Search for the cell housing the specified text and yield its [X, Y] center coordinate. 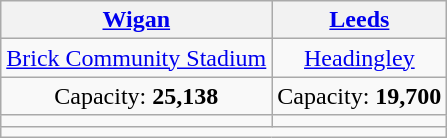
Headingley [360, 58]
Capacity: 25,138 [136, 96]
Wigan [136, 20]
Leeds [360, 20]
Capacity: 19,700 [360, 96]
Brick Community Stadium [136, 58]
